Output the (x, y) coordinate of the center of the cell containing the given text.  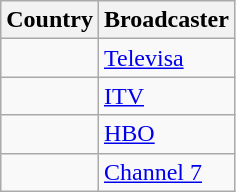
HBO (166, 134)
Channel 7 (166, 172)
Broadcaster (166, 20)
ITV (166, 96)
Televisa (166, 58)
Country (50, 20)
